Find where the given text appears and provide that cell's center as [x, y] coordinate. 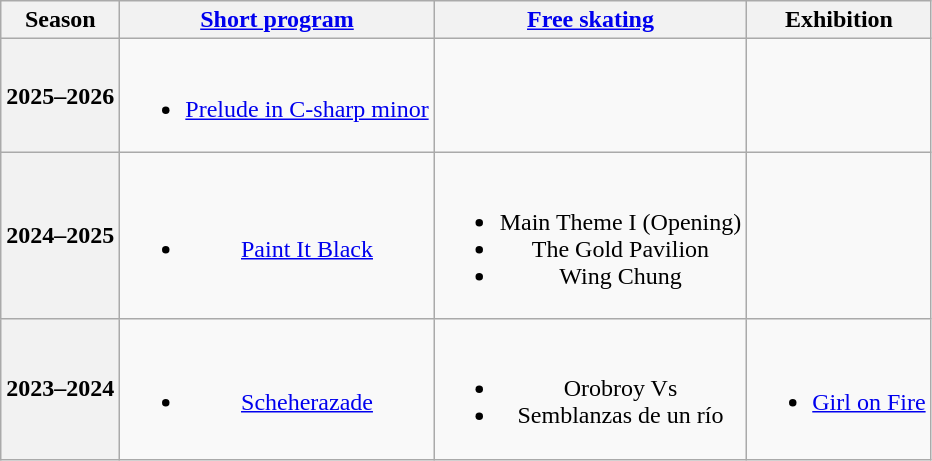
Short program [277, 20]
Paint It Black [277, 236]
Orobroy VsSemblanzas de un río [590, 389]
Scheherazade [277, 389]
2023–2024 [60, 389]
Girl on Fire [839, 389]
Season [60, 20]
Main Theme I (Opening)The Gold Pavilion Wing Chung [590, 236]
Free skating [590, 20]
2025–2026 [60, 96]
Exhibition [839, 20]
Prelude in C-sharp minor [277, 96]
2024–2025 [60, 236]
